Pinpoint the cell where the given text exists, returning its [X, Y] midpoint coordinate. 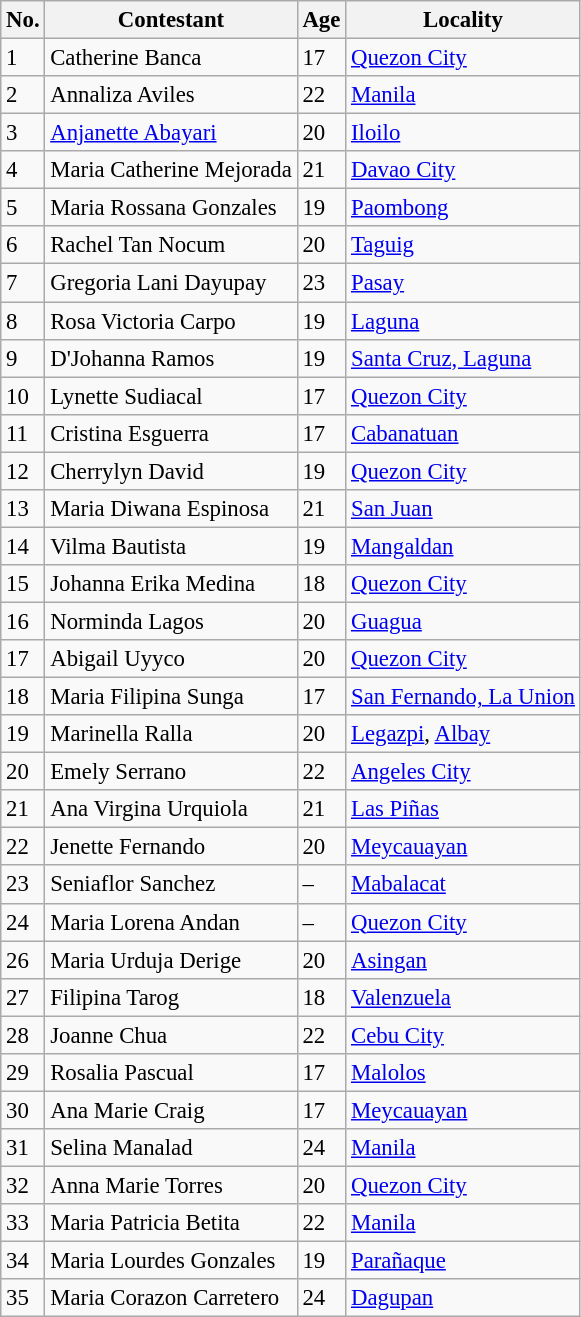
32 [23, 1185]
Emely Serrano [171, 772]
Maria Lorena Andan [171, 922]
Legazpi, Albay [464, 734]
Angeles City [464, 772]
16 [23, 621]
Rachel Tan Nocum [171, 245]
13 [23, 509]
Guagua [464, 621]
Las Piñas [464, 809]
Maria Urduja Derige [171, 960]
Maria Diwana Espinosa [171, 509]
4 [23, 170]
Malolos [464, 1073]
Valenzuela [464, 997]
Norminda Lagos [171, 621]
Anna Marie Torres [171, 1185]
Mabalacat [464, 885]
Maria Lourdes Gonzales [171, 1261]
Gregoria Lani Dayupay [171, 283]
33 [23, 1223]
Rosa Victoria Carpo [171, 321]
Ana Virgina Urquiola [171, 809]
Vilma Bautista [171, 546]
27 [23, 997]
14 [23, 546]
Asingan [464, 960]
2 [23, 95]
Laguna [464, 321]
7 [23, 283]
Age [322, 20]
Taguig [464, 245]
34 [23, 1261]
Abigail Uyyco [171, 659]
8 [23, 321]
D'Johanna Ramos [171, 358]
Anjanette Abayari [171, 133]
Cebu City [464, 1035]
Maria Rossana Gonzales [171, 208]
Paombong [464, 208]
Maria Patricia Betita [171, 1223]
6 [23, 245]
15 [23, 584]
Selina Manalad [171, 1148]
30 [23, 1110]
26 [23, 960]
Pasay [464, 283]
San Fernando, La Union [464, 697]
Mangaldan [464, 546]
No. [23, 20]
Marinella Ralla [171, 734]
5 [23, 208]
31 [23, 1148]
Filipina Tarog [171, 997]
Iloilo [464, 133]
Locality [464, 20]
12 [23, 471]
Rosalia Pascual [171, 1073]
Contestant [171, 20]
Parañaque [464, 1261]
Cherrylyn David [171, 471]
Ana Marie Craig [171, 1110]
Maria Filipina Sunga [171, 697]
Maria Catherine Mejorada [171, 170]
Cristina Esguerra [171, 433]
10 [23, 396]
1 [23, 58]
Joanne Chua [171, 1035]
28 [23, 1035]
Cabanatuan [464, 433]
San Juan [464, 509]
11 [23, 433]
Seniaflor Sanchez [171, 885]
Davao City [464, 170]
3 [23, 133]
29 [23, 1073]
Johanna Erika Medina [171, 584]
Catherine Banca [171, 58]
Jenette Fernando [171, 847]
9 [23, 358]
35 [23, 1298]
Lynette Sudiacal [171, 396]
Annaliza Aviles [171, 95]
Maria Corazon Carretero [171, 1298]
Dagupan [464, 1298]
Santa Cruz, Laguna [464, 358]
